Output the [x, y] coordinate of the center of the cell containing the given text.  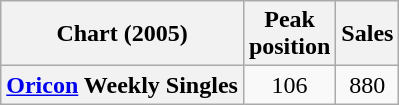
Sales [368, 34]
Chart (2005) [122, 34]
880 [368, 85]
106 [289, 85]
Oricon Weekly Singles [122, 85]
Peakposition [289, 34]
